Find where the given text appears and provide that cell's center as [X, Y] coordinate. 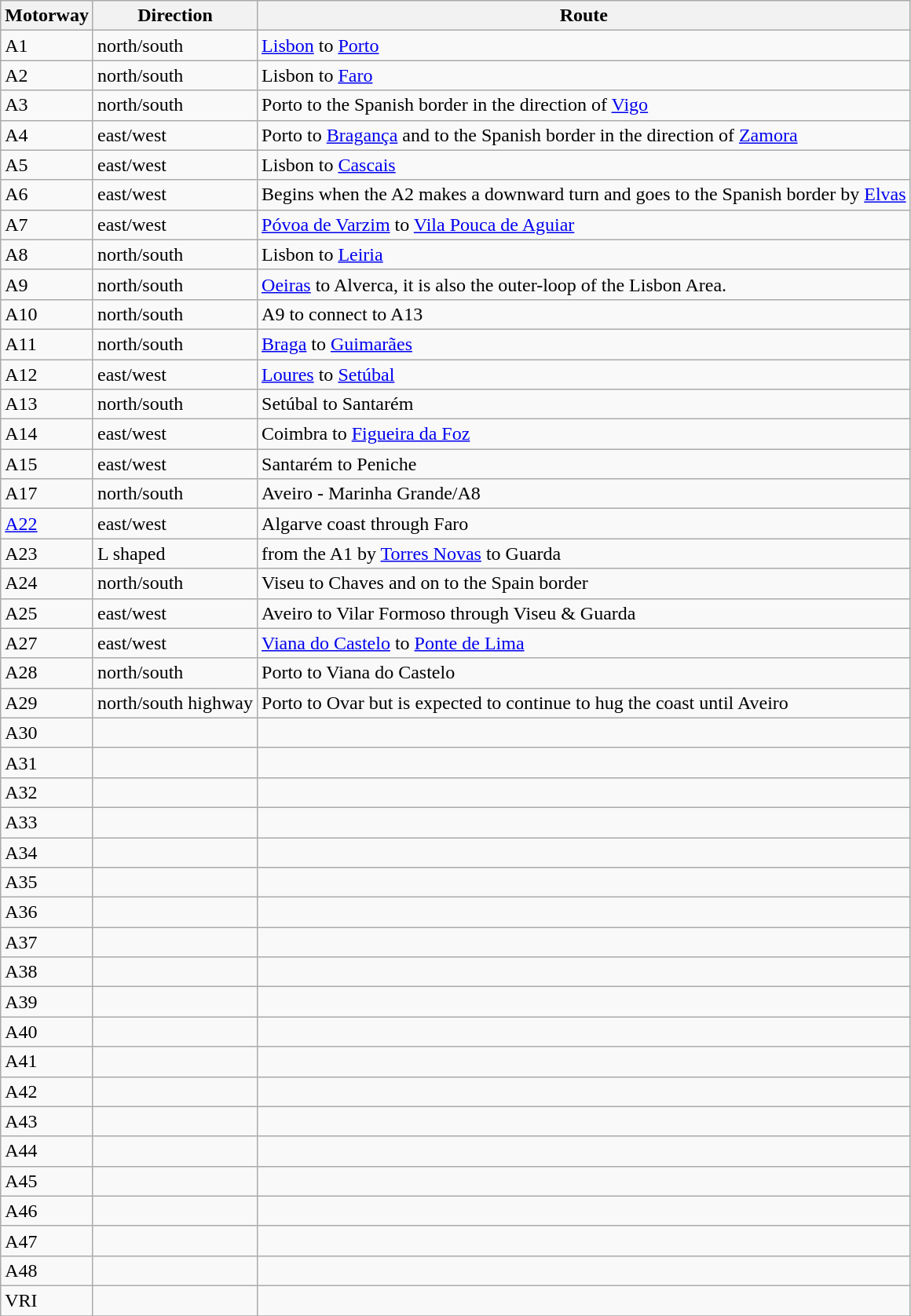
Viana do Castelo to Ponte de Lima [584, 643]
A45 [47, 1181]
north/south highway [174, 703]
Lisbon to Cascais [584, 165]
Lisbon to Leiria [584, 254]
A5 [47, 165]
Algarve coast through Faro [584, 524]
A36 [47, 912]
Braga to Guimarães [584, 344]
A2 [47, 75]
A23 [47, 554]
Loures to Setúbal [584, 375]
Viseu to Chaves and on to the Spain border [584, 583]
Motorway [47, 16]
Route [584, 16]
Póvoa de Varzim to Vila Pouca de Aguiar [584, 225]
A47 [47, 1241]
Porto to Viana do Castelo [584, 673]
A11 [47, 344]
Santarém to Peniche [584, 464]
Aveiro - Marinha Grande/A8 [584, 494]
A32 [47, 792]
A24 [47, 583]
A39 [47, 1002]
A7 [47, 225]
Setúbal to Santarém [584, 404]
A35 [47, 883]
A37 [47, 942]
A3 [47, 105]
A15 [47, 464]
Coimbra to Figueira da Foz [584, 434]
Begins when the A2 makes a downward turn and goes to the Spanish border by Elvas [584, 195]
Porto to Ovar but is expected to continue to hug the coast until Aveiro [584, 703]
A8 [47, 254]
A40 [47, 1032]
A10 [47, 314]
A30 [47, 733]
A13 [47, 404]
Porto to Bragança and to the Spanish border in the direction of Zamora [584, 135]
A33 [47, 822]
A44 [47, 1151]
Lisbon to Porto [584, 46]
Direction [174, 16]
A46 [47, 1211]
A43 [47, 1121]
A6 [47, 195]
Aveiro to Vilar Formoso through Viseu & Guarda [584, 613]
A25 [47, 613]
A9 [47, 284]
A17 [47, 494]
A22 [47, 524]
A31 [47, 762]
A42 [47, 1091]
from the A1 by Torres Novas to Guarda [584, 554]
A28 [47, 673]
Lisbon to Faro [584, 75]
A27 [47, 643]
A12 [47, 375]
A29 [47, 703]
A9 to connect to A13 [584, 314]
A38 [47, 972]
A4 [47, 135]
A14 [47, 434]
A1 [47, 46]
A41 [47, 1062]
A48 [47, 1270]
A34 [47, 852]
VRI [47, 1300]
Oeiras to Alverca, it is also the outer-loop of the Lisbon Area. [584, 284]
Porto to the Spanish border in the direction of Vigo [584, 105]
L shaped [174, 554]
